Capture the cell that displays the provided text and extract its (x, y) central coordinate. 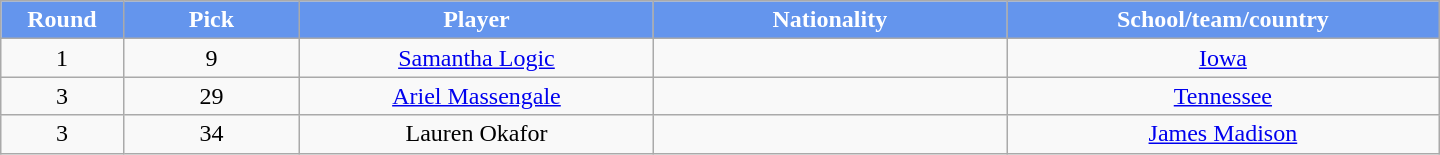
Ariel Massengale (476, 96)
9 (212, 58)
Lauren Okafor (476, 134)
Iowa (1224, 58)
Round (62, 20)
1 (62, 58)
29 (212, 96)
Player (476, 20)
Pick (212, 20)
Tennessee (1224, 96)
Samantha Logic (476, 58)
Nationality (830, 20)
34 (212, 134)
School/team/country (1224, 20)
James Madison (1224, 134)
